Detect which cell encompasses the target text, then output its (x, y) center coordinate. 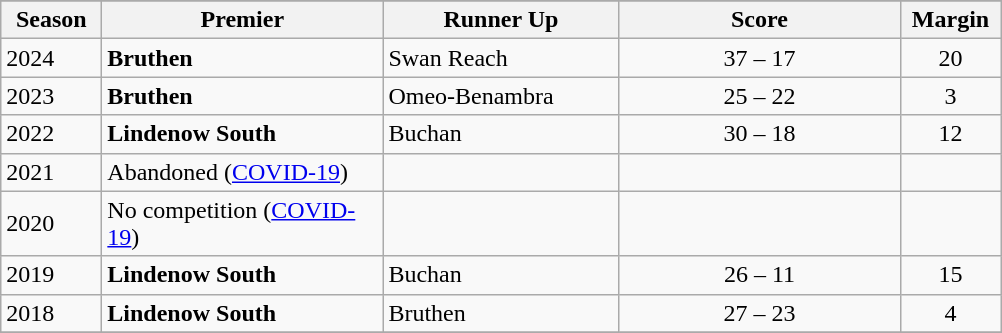
Omeo-Benambra (501, 96)
Score (760, 20)
Season (52, 20)
2019 (52, 275)
Abandoned (COVID-19) (242, 172)
20 (950, 58)
Runner Up (501, 20)
2021 (52, 172)
30 – 18 (760, 134)
27 – 23 (760, 313)
26 – 11 (760, 275)
2024 (52, 58)
25 – 22 (760, 96)
2018 (52, 313)
4 (950, 313)
37 – 17 (760, 58)
3 (950, 96)
15 (950, 275)
Swan Reach (501, 58)
No competition (COVID-19) (242, 224)
2022 (52, 134)
2023 (52, 96)
Margin (950, 20)
2020 (52, 224)
Premier (242, 20)
12 (950, 134)
